Pinpoint the cell where the given text exists, returning its [X, Y] midpoint coordinate. 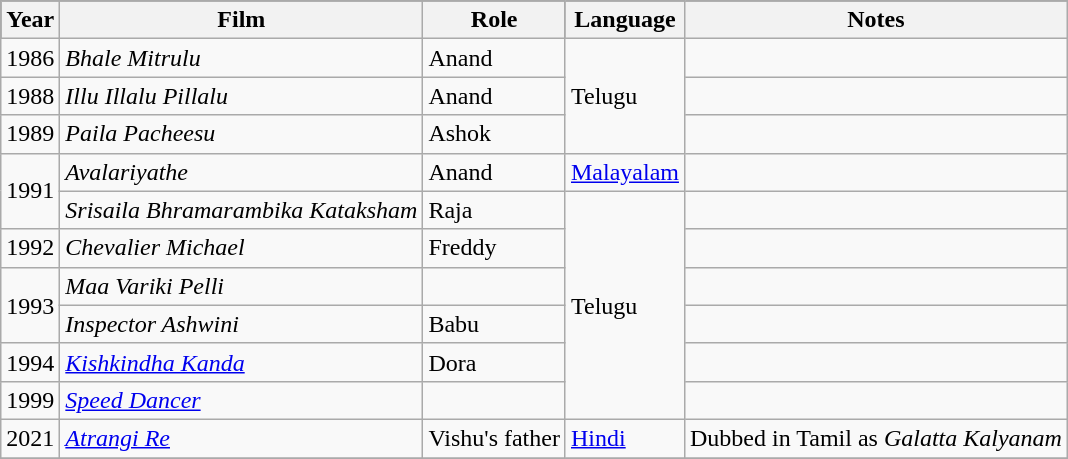
1992 [30, 248]
Ashok [494, 134]
Freddy [494, 248]
1986 [30, 58]
Atrangi Re [242, 438]
1993 [30, 305]
Paila Pacheesu [242, 134]
Kishkindha Kanda [242, 362]
1994 [30, 362]
Speed Dancer [242, 400]
Avalariyathe [242, 172]
Notes [876, 20]
Malayalam [624, 172]
Hindi [624, 438]
Dubbed in Tamil as Galatta Kalyanam [876, 438]
Year [30, 20]
1999 [30, 400]
Dora [494, 362]
Film [242, 20]
2021 [30, 438]
Raja [494, 210]
Srisaila Bhramarambika Kataksham [242, 210]
Bhale Mitrulu [242, 58]
Vishu's father [494, 438]
Maa Variki Pelli [242, 286]
Illu Illalu Pillalu [242, 96]
Role [494, 20]
1989 [30, 134]
Language [624, 20]
1991 [30, 191]
Chevalier Michael [242, 248]
1988 [30, 96]
Babu [494, 324]
Inspector Ashwini [242, 324]
